From the cell containing the given text, extract its center point as [X, Y] coordinate. 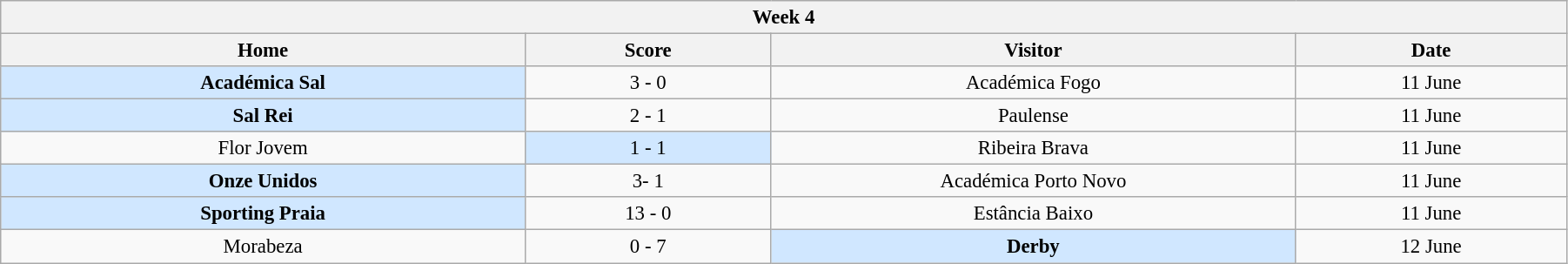
2 - 1 [647, 116]
Onze Unidos [263, 181]
3- 1 [647, 181]
Sporting Praia [263, 213]
Estância Baixo [1034, 213]
Visitor [1034, 51]
Académica Porto Novo [1034, 181]
Ribeira Brava [1034, 148]
Sal Rei [263, 116]
Score [647, 51]
Morabeza [263, 247]
0 - 7 [647, 247]
Home [263, 51]
Académica Fogo [1034, 83]
13 - 0 [647, 213]
Derby [1034, 247]
1 - 1 [647, 148]
Date [1431, 51]
12 June [1431, 247]
Week 4 [784, 17]
Flor Jovem [263, 148]
3 - 0 [647, 83]
Paulense [1034, 116]
Académica Sal [263, 83]
